Extract the [X, Y] coordinate from the center of the cell holding the provided text.  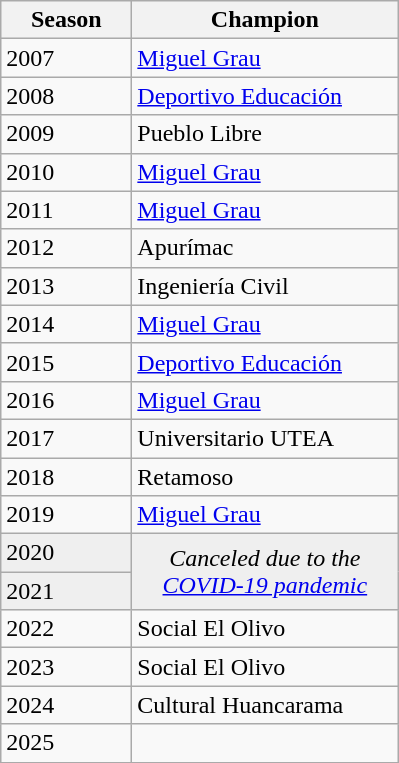
2017 [66, 438]
2008 [66, 96]
Canceled due to the COVID-19 pandemic [265, 572]
2010 [66, 172]
2021 [66, 591]
Cultural Huancarama [265, 705]
2020 [66, 553]
2024 [66, 705]
2011 [66, 210]
Ingeniería Civil [265, 286]
2022 [66, 629]
2016 [66, 400]
Apurímac [265, 248]
2018 [66, 477]
Retamoso [265, 477]
2012 [66, 248]
2014 [66, 324]
Season [66, 20]
2013 [66, 286]
2019 [66, 515]
Universitario UTEA [265, 438]
2007 [66, 58]
Pueblo Libre [265, 134]
2023 [66, 667]
Champion [265, 20]
2025 [66, 743]
2009 [66, 134]
2015 [66, 362]
